From the cell containing the given text, extract its center point as (x, y) coordinate. 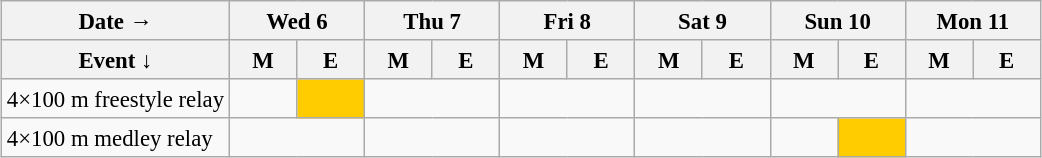
Event ↓ (116, 60)
Sun 10 (838, 20)
Date → (116, 20)
4×100 m freestyle relay (116, 98)
Fri 8 (568, 20)
Mon 11 (972, 20)
Wed 6 (296, 20)
4×100 m medley relay (116, 138)
Sat 9 (702, 20)
Thu 7 (432, 20)
